Output the (x, y) coordinate of the center of the cell containing the given text.  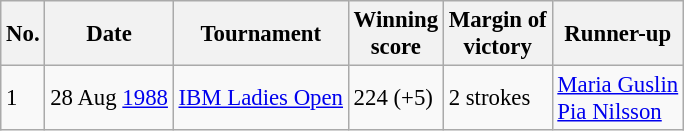
2 strokes (498, 98)
No. (23, 34)
Winningscore (396, 34)
Date (109, 34)
28 Aug 1988 (109, 98)
IBM Ladies Open (260, 98)
1 (23, 98)
Maria Guslin Pia Nilsson (618, 98)
Tournament (260, 34)
Margin ofvictory (498, 34)
Runner-up (618, 34)
224 (+5) (396, 98)
